Return the (x, y) coordinate for the center point of the cell that contains the specified text.  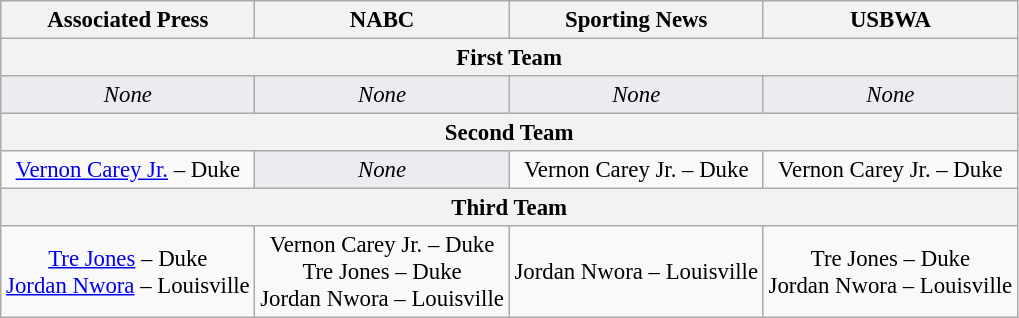
USBWA (890, 20)
Third Team (510, 208)
First Team (510, 58)
Sporting News (636, 20)
Associated Press (128, 20)
Second Team (510, 133)
Vernon Carey Jr. – DukeTre Jones – DukeJordan Nwora – Louisville (382, 272)
Jordan Nwora – Louisville (636, 272)
NABC (382, 20)
